Detect which cell encompasses the target text, then output its [X, Y] center coordinate. 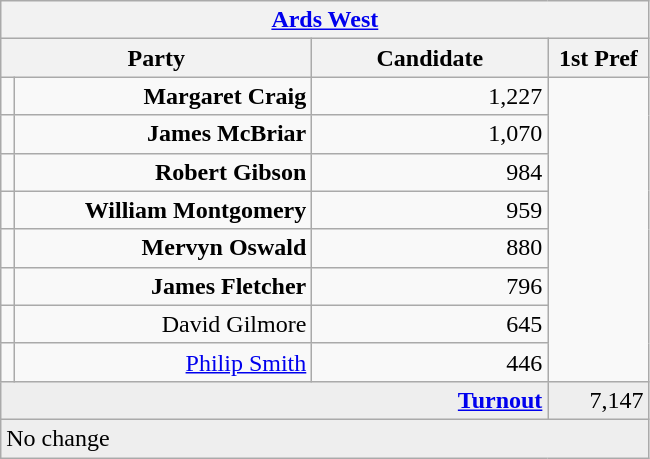
Turnout [274, 400]
James McBriar [164, 134]
446 [430, 362]
Robert Gibson [164, 172]
Mervyn Oswald [164, 248]
David Gilmore [164, 324]
645 [430, 324]
1,227 [430, 96]
Margaret Craig [164, 96]
Ards West [325, 20]
No change [325, 438]
7,147 [598, 400]
Philip Smith [164, 362]
1,070 [430, 134]
959 [430, 210]
William Montgomery [164, 210]
796 [430, 286]
James Fletcher [164, 286]
Candidate [430, 58]
Party [156, 58]
1st Pref [598, 58]
880 [430, 248]
984 [430, 172]
